Find where the given text appears and provide that cell's center as [X, Y] coordinate. 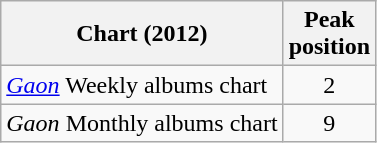
Peakposition [329, 34]
Gaon Monthly albums chart [142, 123]
2 [329, 85]
9 [329, 123]
Chart (2012) [142, 34]
Gaon Weekly albums chart [142, 85]
